Return the [x, y] coordinate for the center point of the cell that contains the specified text.  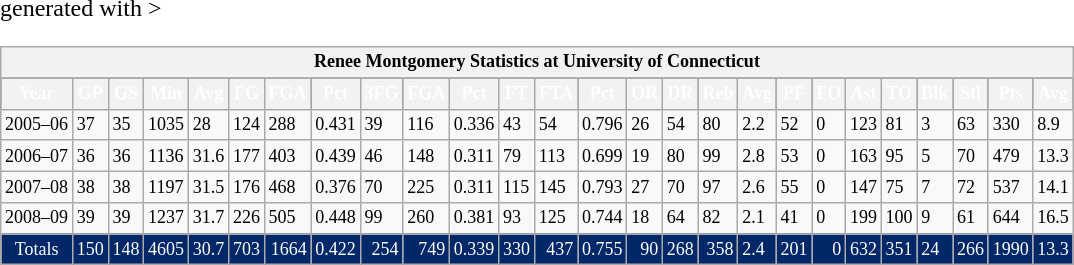
81 [899, 124]
145 [556, 186]
30.7 [208, 250]
225 [426, 186]
2005–06 [37, 124]
7 [935, 186]
24 [935, 250]
GS [126, 94]
Pts [1010, 94]
OR [645, 94]
9 [935, 218]
Min [166, 94]
52 [794, 124]
124 [247, 124]
268 [681, 250]
64 [681, 218]
93 [517, 218]
14.1 [1053, 186]
115 [517, 186]
201 [794, 250]
226 [247, 218]
90 [645, 250]
0.376 [336, 186]
199 [864, 218]
2006–07 [37, 156]
31.5 [208, 186]
703 [247, 250]
0.699 [602, 156]
1136 [166, 156]
PF [794, 94]
61 [971, 218]
4605 [166, 250]
116 [426, 124]
75 [899, 186]
123 [864, 124]
0.448 [336, 218]
437 [556, 250]
358 [718, 250]
1664 [288, 250]
163 [864, 156]
0.755 [602, 250]
288 [288, 124]
0.339 [474, 250]
Stl [971, 94]
Ast [864, 94]
35 [126, 124]
0.439 [336, 156]
254 [382, 250]
TO [899, 94]
27 [645, 186]
43 [517, 124]
1197 [166, 186]
2.4 [757, 250]
37 [90, 124]
505 [288, 218]
351 [899, 250]
260 [426, 218]
2.1 [757, 218]
55 [794, 186]
Reb [718, 94]
19 [645, 156]
537 [1010, 186]
1990 [1010, 250]
125 [556, 218]
3FG [382, 94]
79 [517, 156]
147 [864, 186]
176 [247, 186]
2.6 [757, 186]
644 [1010, 218]
468 [288, 186]
8.9 [1053, 124]
FO [829, 94]
16.5 [1053, 218]
1237 [166, 218]
2.8 [757, 156]
Blk [935, 94]
GP [90, 94]
0.796 [602, 124]
18 [645, 218]
63 [971, 124]
0.422 [336, 250]
95 [899, 156]
2007–08 [37, 186]
Renee Montgomery Statistics at University of Connecticut [537, 62]
2.2 [757, 124]
2008–09 [37, 218]
0.336 [474, 124]
632 [864, 250]
150 [90, 250]
403 [288, 156]
72 [971, 186]
0.744 [602, 218]
41 [794, 218]
100 [899, 218]
266 [971, 250]
46 [382, 156]
0.793 [602, 186]
3 [935, 124]
FTA [556, 94]
31.6 [208, 156]
5 [935, 156]
0.431 [336, 124]
0.381 [474, 218]
Totals [37, 250]
FT [517, 94]
26 [645, 124]
177 [247, 156]
1035 [166, 124]
82 [718, 218]
31.7 [208, 218]
749 [426, 250]
479 [1010, 156]
53 [794, 156]
Year [37, 94]
FG [247, 94]
28 [208, 124]
113 [556, 156]
DR [681, 94]
97 [718, 186]
